Identify which cell holds the provided text, then report its (X, Y) central coordinate. 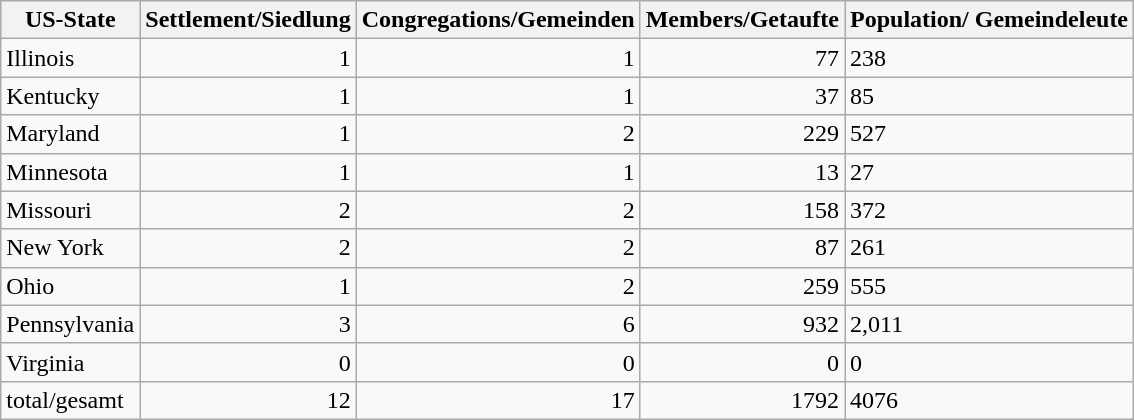
total/gesamt (70, 400)
6 (498, 324)
527 (988, 134)
229 (742, 134)
Maryland (70, 134)
37 (742, 96)
Kentucky (70, 96)
261 (988, 248)
77 (742, 58)
New York (70, 248)
1792 (742, 400)
87 (742, 248)
13 (742, 172)
372 (988, 210)
Congregations/Gemeinden (498, 20)
US-State (70, 20)
158 (742, 210)
12 (248, 400)
85 (988, 96)
932 (742, 324)
Members/Getaufte (742, 20)
Ohio (70, 286)
Minnesota (70, 172)
27 (988, 172)
Population/ Gemeindeleute (988, 20)
555 (988, 286)
2,011 (988, 324)
Missouri (70, 210)
Illinois (70, 58)
4076 (988, 400)
Settlement/Siedlung (248, 20)
Pennsylvania (70, 324)
Virginia (70, 362)
3 (248, 324)
238 (988, 58)
17 (498, 400)
259 (742, 286)
